Search for the cell housing the specified text and yield its [x, y] center coordinate. 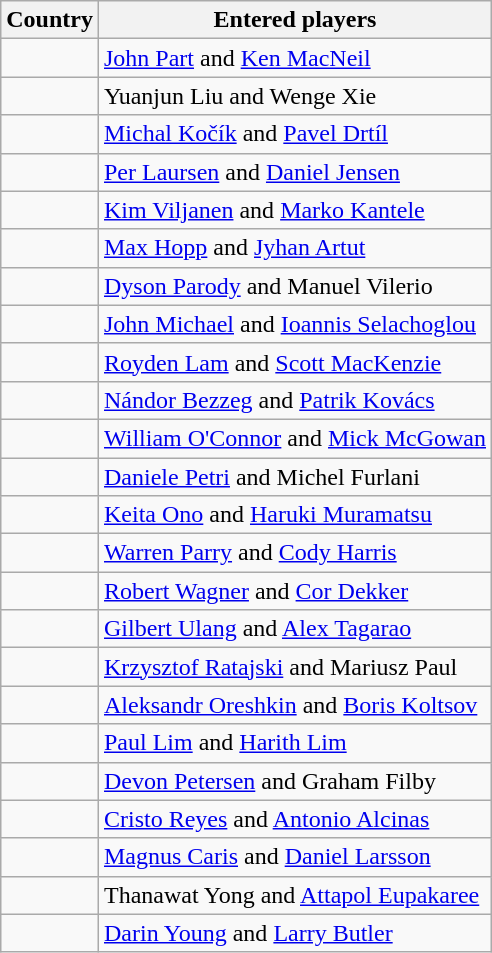
Devon Petersen and Graham Filby [294, 781]
William O'Connor and Mick McGowan [294, 438]
Magnus Caris and Daniel Larsson [294, 857]
Cristo Reyes and Antonio Alcinas [294, 819]
Kim Viljanen and Marko Kantele [294, 210]
Gilbert Ulang and Alex Tagarao [294, 629]
Paul Lim and Harith Lim [294, 743]
Dyson Parody and Manuel Vilerio [294, 286]
Country [50, 20]
Krzysztof Ratajski and Mariusz Paul [294, 667]
Yuanjun Liu and Wenge Xie [294, 96]
Warren Parry and Cody Harris [294, 553]
Entered players [294, 20]
Royden Lam and Scott MacKenzie [294, 362]
Max Hopp and Jyhan Artut [294, 248]
John Part and Ken MacNeil [294, 58]
Per Laursen and Daniel Jensen [294, 172]
Keita Ono and Haruki Muramatsu [294, 515]
Daniele Petri and Michel Furlani [294, 477]
Darin Young and Larry Butler [294, 933]
Robert Wagner and Cor Dekker [294, 591]
Michal Kočík and Pavel Drtíl [294, 134]
Thanawat Yong and Attapol Eupakaree [294, 895]
John Michael and Ioannis Selachoglou [294, 324]
Aleksandr Oreshkin and Boris Koltsov [294, 705]
Nándor Bezzeg and Patrik Kovács [294, 400]
